Search for the cell housing the specified text and yield its [x, y] center coordinate. 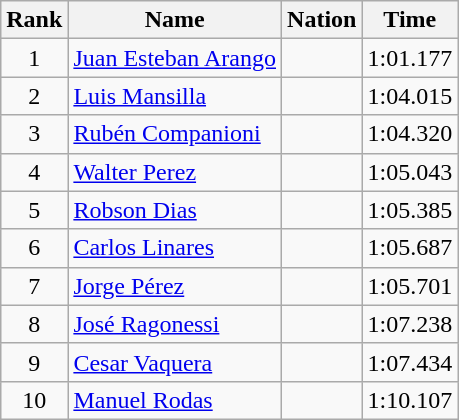
Rubén Companioni [175, 134]
1:07.238 [410, 324]
Rank [34, 20]
Luis Mansilla [175, 96]
1 [34, 58]
Cesar Vaquera [175, 362]
1:05.701 [410, 286]
5 [34, 210]
José Ragonessi [175, 324]
1:04.015 [410, 96]
9 [34, 362]
Nation [322, 20]
2 [34, 96]
1:05.687 [410, 248]
1:01.177 [410, 58]
6 [34, 248]
3 [34, 134]
Carlos Linares [175, 248]
1:05.385 [410, 210]
10 [34, 400]
Robson Dias [175, 210]
1:10.107 [410, 400]
Name [175, 20]
4 [34, 172]
Manuel Rodas [175, 400]
8 [34, 324]
1:07.434 [410, 362]
Time [410, 20]
Walter Perez [175, 172]
1:05.043 [410, 172]
7 [34, 286]
1:04.320 [410, 134]
Juan Esteban Arango [175, 58]
Jorge Pérez [175, 286]
